Identify which cell holds the provided text, then report its (X, Y) central coordinate. 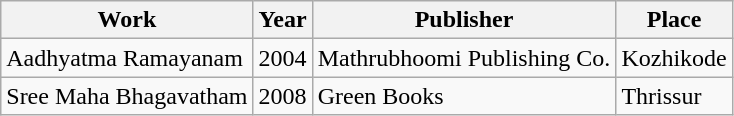
Green Books (464, 96)
2004 (282, 58)
Aadhyatma Ramayanam (127, 58)
Publisher (464, 20)
Mathrubhoomi Publishing Co. (464, 58)
Thrissur (674, 96)
Sree Maha Bhagavatham (127, 96)
Work (127, 20)
Place (674, 20)
2008 (282, 96)
Year (282, 20)
Kozhikode (674, 58)
